Return (X, Y) of the center of cell containing provided text 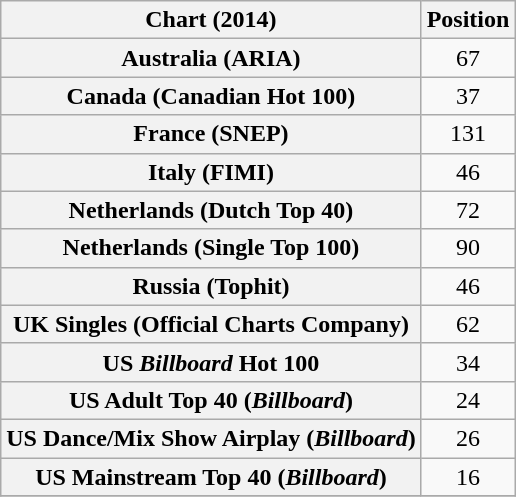
Position (468, 20)
Chart (2014) (211, 20)
Russia (Tophit) (211, 286)
34 (468, 362)
UK Singles (Official Charts Company) (211, 324)
Netherlands (Single Top 100) (211, 248)
US Billboard Hot 100 (211, 362)
France (SNEP) (211, 134)
24 (468, 400)
16 (468, 477)
62 (468, 324)
37 (468, 96)
US Mainstream Top 40 (Billboard) (211, 477)
67 (468, 58)
Australia (ARIA) (211, 58)
US Adult Top 40 (Billboard) (211, 400)
US Dance/Mix Show Airplay (Billboard) (211, 438)
Canada (Canadian Hot 100) (211, 96)
131 (468, 134)
Italy (FIMI) (211, 172)
26 (468, 438)
Netherlands (Dutch Top 40) (211, 210)
90 (468, 248)
72 (468, 210)
